Return the (x, y) coordinate for the center point of the cell that contains the specified text.  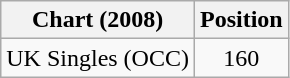
Chart (2008) (98, 20)
160 (241, 58)
UK Singles (OCC) (98, 58)
Position (241, 20)
